Provide the (x, y) coordinate of the cell's center where the given text is located.  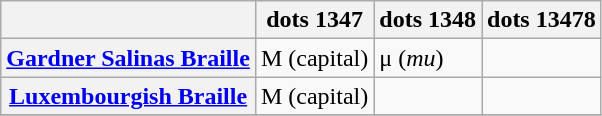
dots 1348 (428, 20)
Luxembourgish Braille (128, 96)
Gardner Salinas Braille (128, 58)
μ (mu) (428, 58)
dots 13478 (542, 20)
dots 1347 (314, 20)
